Identify which cell holds the provided text, then report its [x, y] central coordinate. 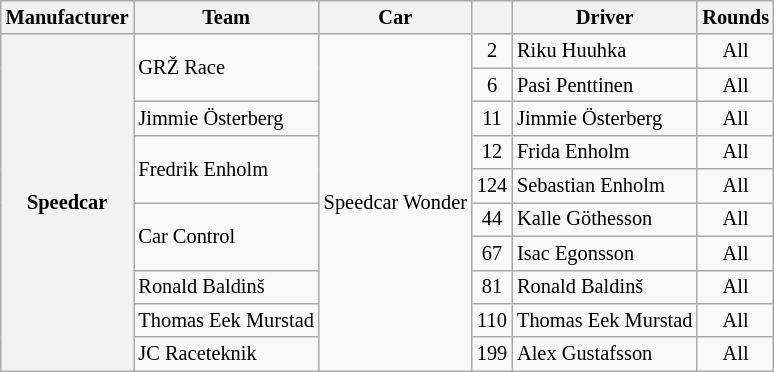
2 [492, 51]
11 [492, 118]
124 [492, 186]
Speedcar Wonder [396, 202]
Manufacturer [68, 17]
Frida Enholm [604, 152]
Team [226, 17]
67 [492, 253]
Alex Gustafsson [604, 354]
Fredrik Enholm [226, 168]
81 [492, 287]
Driver [604, 17]
Kalle Göthesson [604, 219]
44 [492, 219]
Pasi Penttinen [604, 85]
6 [492, 85]
Rounds [736, 17]
110 [492, 320]
JC Raceteknik [226, 354]
Car Control [226, 236]
199 [492, 354]
Speedcar [68, 202]
Isac Egonsson [604, 253]
Sebastian Enholm [604, 186]
Car [396, 17]
12 [492, 152]
GRŽ Race [226, 68]
Riku Huuhka [604, 51]
